Return the (X, Y) coordinate for the center point of the cell that contains the specified text.  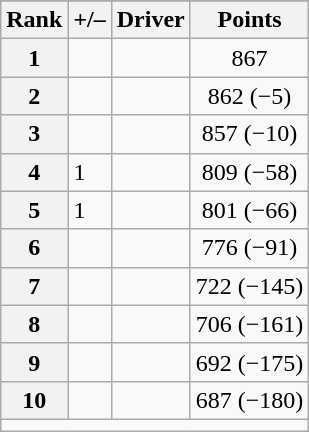
2 (34, 96)
8 (34, 324)
776 (−91) (250, 248)
Points (250, 20)
5 (34, 210)
3 (34, 134)
867 (250, 58)
6 (34, 248)
857 (−10) (250, 134)
801 (−66) (250, 210)
Driver (150, 20)
809 (−58) (250, 172)
692 (−175) (250, 362)
10 (34, 400)
+/– (90, 20)
7 (34, 286)
Rank (34, 20)
9 (34, 362)
687 (−180) (250, 400)
4 (34, 172)
862 (−5) (250, 96)
706 (−161) (250, 324)
722 (−145) (250, 286)
